Capture the cell that displays the provided text and extract its [x, y] central coordinate. 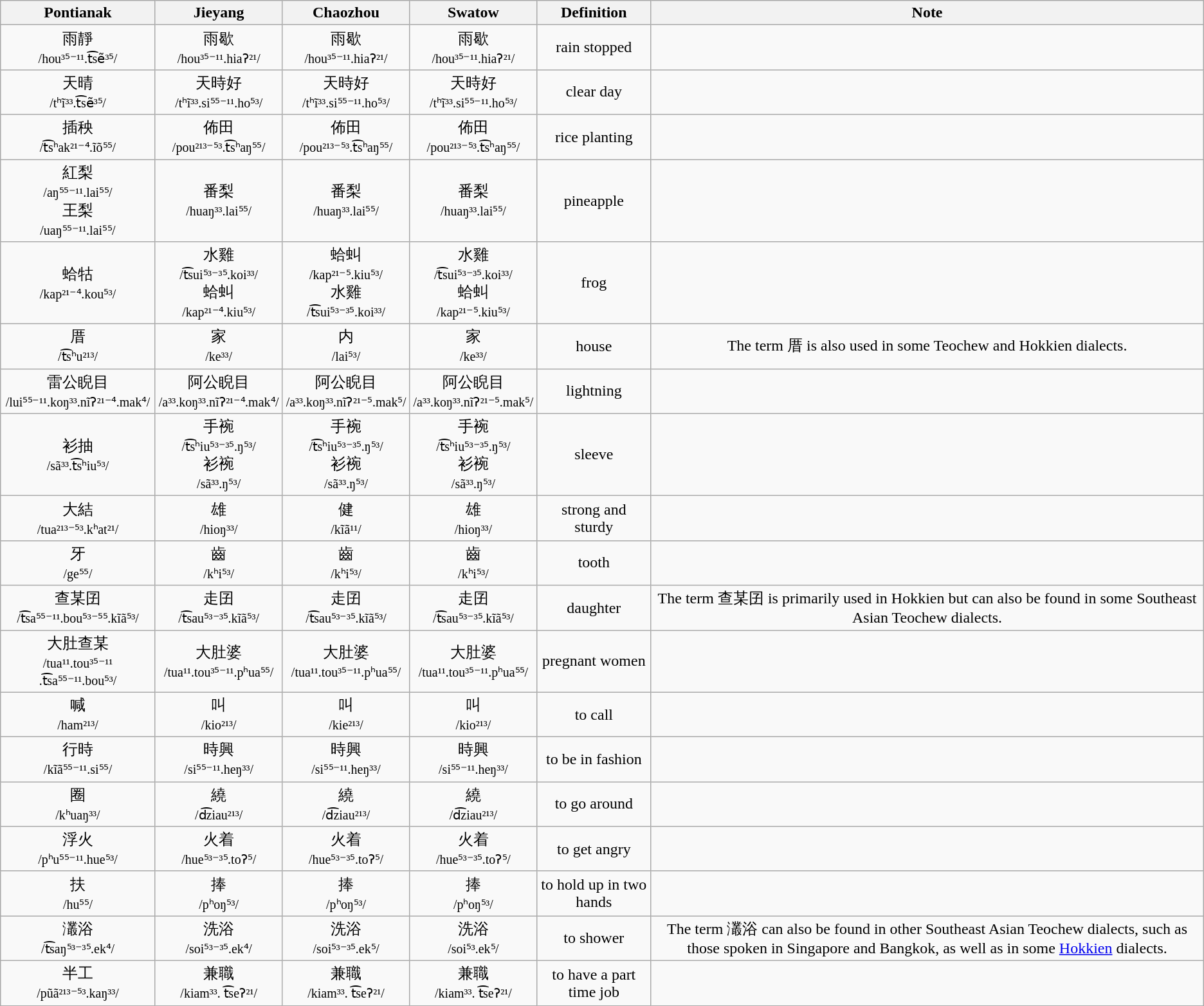
蛤虯/kap²¹⁻⁵.kiu⁵³/水雞/t͡sui⁵³⁻³⁵.koi³³/ [346, 283]
Swatow [473, 13]
pregnant women [594, 661]
插秧/t͡sʰak²¹⁻⁴.ĩõ⁵⁵/ [78, 137]
水雞/t͡sui⁵³⁻³⁵.koi³³/蛤虯/kap²¹⁻⁵.kiu⁵³/ [473, 283]
Jieyang [219, 13]
frog [594, 283]
健/kĩã¹¹/ [346, 518]
蛤牯/kap²¹⁻⁴.kou⁵³/ [78, 283]
to hold up in two hands [594, 893]
浮火/pʰu⁵⁵⁻¹¹.hue⁵³/ [78, 849]
行時/kĩã⁵⁵⁻¹¹.si⁵⁵/ [78, 760]
rain stopped [594, 48]
厝/t͡sʰu²¹³/ [78, 347]
雨靜/hou³⁵⁻¹¹.t͡sẽ³⁵/ [78, 48]
to shower [594, 938]
阿公睨目/a³³.koŋ³³.nĩʔ²¹⁻⁴.mak⁴/ [219, 391]
strong and sturdy [594, 518]
紅梨/aŋ⁵⁵⁻¹¹.lai⁵⁵/王梨/uaŋ⁵⁵⁻¹¹.lai⁵⁵/ [78, 201]
rice planting [594, 137]
洗浴/soi⁵³⁻³⁵.ek⁴/ [219, 938]
叫/kie²¹³/ [346, 715]
雷公睨目/lui⁵⁵⁻¹¹.koŋ³³.nĩʔ²¹⁻⁴.mak⁴/ [78, 391]
to have a part time job [594, 983]
大結/tua²¹³⁻⁵³.kʰat²¹/ [78, 518]
lightning [594, 391]
喊/ham²¹³/ [78, 715]
Definition [594, 13]
牙/ge⁵⁵/ [78, 563]
衫抽/sã³³.t͡sʰiu⁵³/ [78, 455]
灇浴/t͡saŋ⁵³⁻³⁵.ek⁴/ [78, 938]
tooth [594, 563]
to call [594, 715]
The term 厝 is also used in some Teochew and Hokkien dialects. [927, 347]
clear day [594, 92]
Pontianak [78, 13]
Note [927, 13]
扶/hu⁵⁵/ [78, 893]
house [594, 347]
大肚查某/tua¹¹.tou³⁵⁻¹¹ .t͡sa⁵⁵⁻¹¹.bou⁵³/ [78, 661]
圈/kʰuaŋ³³/ [78, 804]
Chaozhou [346, 13]
daughter [594, 608]
to be in fashion [594, 760]
sleeve [594, 455]
to get angry [594, 849]
水雞/t͡sui⁵³⁻³⁵.koi³³/蛤虯/kap²¹⁻⁴.kiu⁵³/ [219, 283]
The term 查某囝 is primarily used in Hokkien but can also be found in some Southeast Asian Teochew dialects. [927, 608]
内/lai⁵³/ [346, 347]
洗浴/soi⁵³.ek⁵/ [473, 938]
pineapple [594, 201]
半工/pũã²¹³⁻⁵³.kaŋ³³/ [78, 983]
天晴/tʰĩ³³.t͡sẽ³⁵/ [78, 92]
洗浴/soi⁵³⁻³⁵.ek⁵/ [346, 938]
to go around [594, 804]
查某囝/t͡sa⁵⁵⁻¹¹.bou⁵³⁻⁵⁵.kĩã⁵³/ [78, 608]
